Determine the [X, Y] coordinate at the center of the cell enclosing the given text.  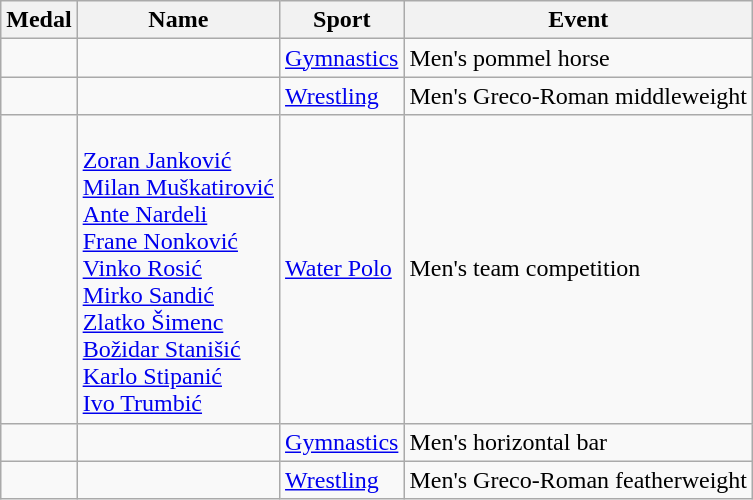
Water Polo [342, 269]
Name [178, 20]
Men's Greco-Roman middleweight [578, 96]
Men's Greco-Roman featherweight [578, 480]
Men's team competition [578, 269]
Event [578, 20]
Men's horizontal bar [578, 442]
Zoran Janković Milan Muškatirović Ante Nardeli Frane Nonković Vinko Rosić Mirko Sandić Zlatko Šimenc Božidar Stanišić Karlo Stipanić Ivo Trumbić [178, 269]
Medal [39, 20]
Men's pommel horse [578, 58]
Sport [342, 20]
